For the text-containing cell, return its midpoint in [X, Y] coordinate format. 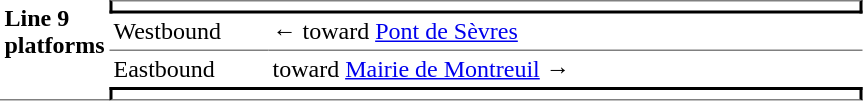
Eastbound [188, 69]
← toward Pont de Sèvres [565, 33]
Westbound [188, 33]
toward Mairie de Montreuil → [565, 69]
Line 9 platforms [54, 50]
